Detect which cell encompasses the target text, then output its [X, Y] center coordinate. 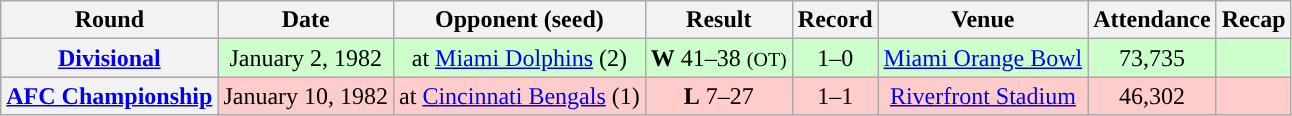
1–0 [835, 58]
W 41–38 (OT) [718, 58]
Recap [1254, 20]
Divisional [110, 58]
Opponent (seed) [520, 20]
1–1 [835, 96]
Round [110, 20]
AFC Championship [110, 96]
Miami Orange Bowl [983, 58]
Venue [983, 20]
Record [835, 20]
at Cincinnati Bengals (1) [520, 96]
January 2, 1982 [306, 58]
Date [306, 20]
46,302 [1152, 96]
Result [718, 20]
L 7–27 [718, 96]
73,735 [1152, 58]
January 10, 1982 [306, 96]
Attendance [1152, 20]
Riverfront Stadium [983, 96]
at Miami Dolphins (2) [520, 58]
